Return (x, y) of the center of cell containing provided text 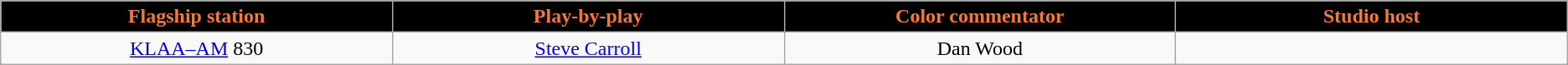
Flagship station (197, 17)
Steve Carroll (588, 48)
Color commentator (980, 17)
Studio host (1372, 17)
Play-by-play (588, 17)
KLAA–AM 830 (197, 48)
Dan Wood (980, 48)
